Pinpoint the cell where the given text exists, returning its (x, y) midpoint coordinate. 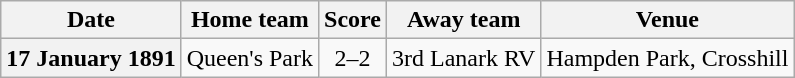
Away team (463, 20)
3rd Lanark RV (463, 58)
Hampden Park, Crosshill (668, 58)
Queen's Park (250, 58)
Venue (668, 20)
Score (353, 20)
2–2 (353, 58)
Home team (250, 20)
Date (91, 20)
17 January 1891 (91, 58)
